Detect which cell encompasses the target text, then output its (x, y) center coordinate. 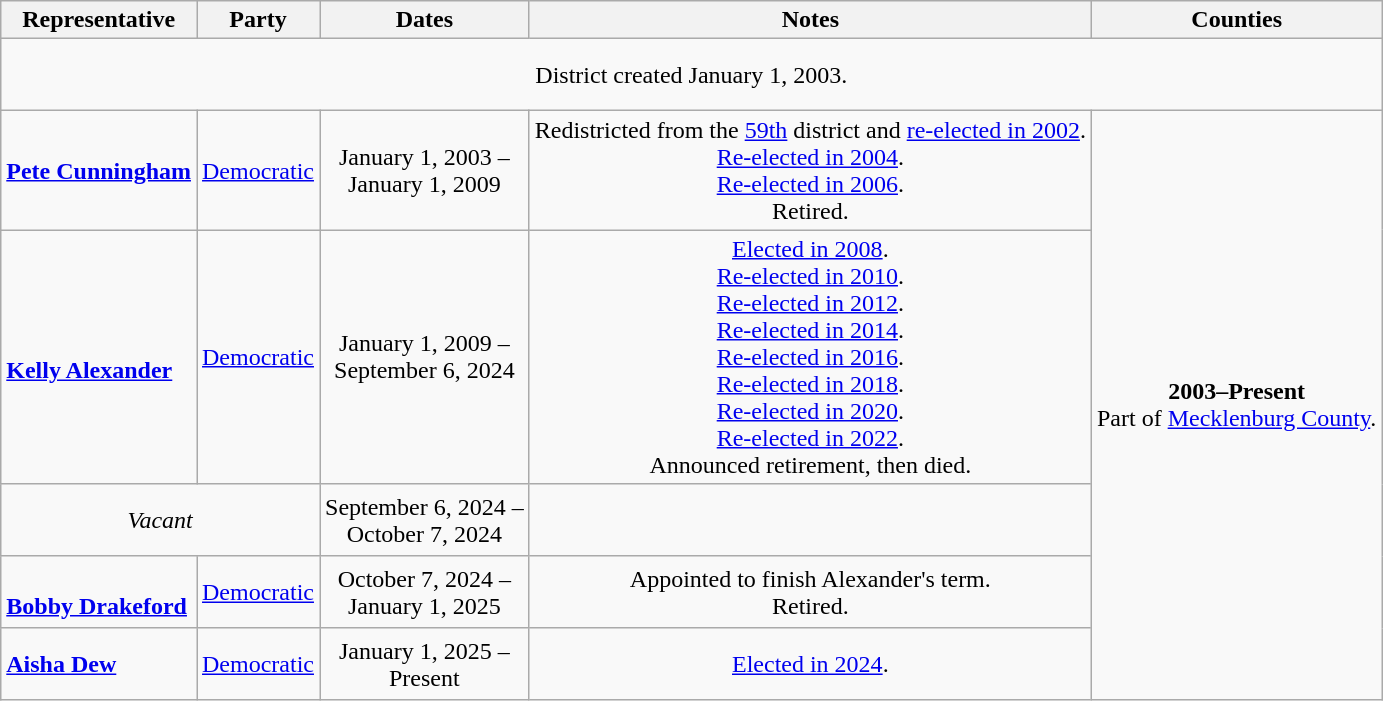
2003–Present Part of Mecklenburg County. (1236, 406)
Appointed to finish Alexander's term. Retired. (810, 592)
Dates (425, 20)
Pete Cunningham (99, 170)
Notes (810, 20)
October 7, 2024 – January 1, 2025 (425, 592)
Representative (99, 20)
January 1, 2025 – Present (425, 664)
Party (258, 20)
Vacant (160, 520)
District created January 1, 2003. (692, 75)
Redistricted from the 59th district and re-elected in 2002. Re-elected in 2004. Re-elected in 2006. Retired. (810, 170)
January 1, 2003 – January 1, 2009 (425, 170)
September 6, 2024 – October 7, 2024 (425, 520)
Bobby Drakeford (99, 592)
Elected in 2024. (810, 664)
January 1, 2009 – September 6, 2024 (425, 357)
Aisha Dew (99, 664)
Kelly Alexander (99, 357)
Counties (1236, 20)
